Identify which cell holds the provided text, then report its [x, y] central coordinate. 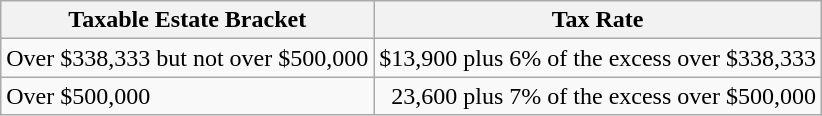
Taxable Estate Bracket [188, 20]
Over $500,000 [188, 96]
Tax Rate [598, 20]
Over $338,333 but not over $500,000 [188, 58]
$13,900 plus 6% of the excess over $338,333 [598, 58]
23,600 plus 7% of the excess over $500,000 [598, 96]
